Search for the cell housing the specified text and yield its [X, Y] center coordinate. 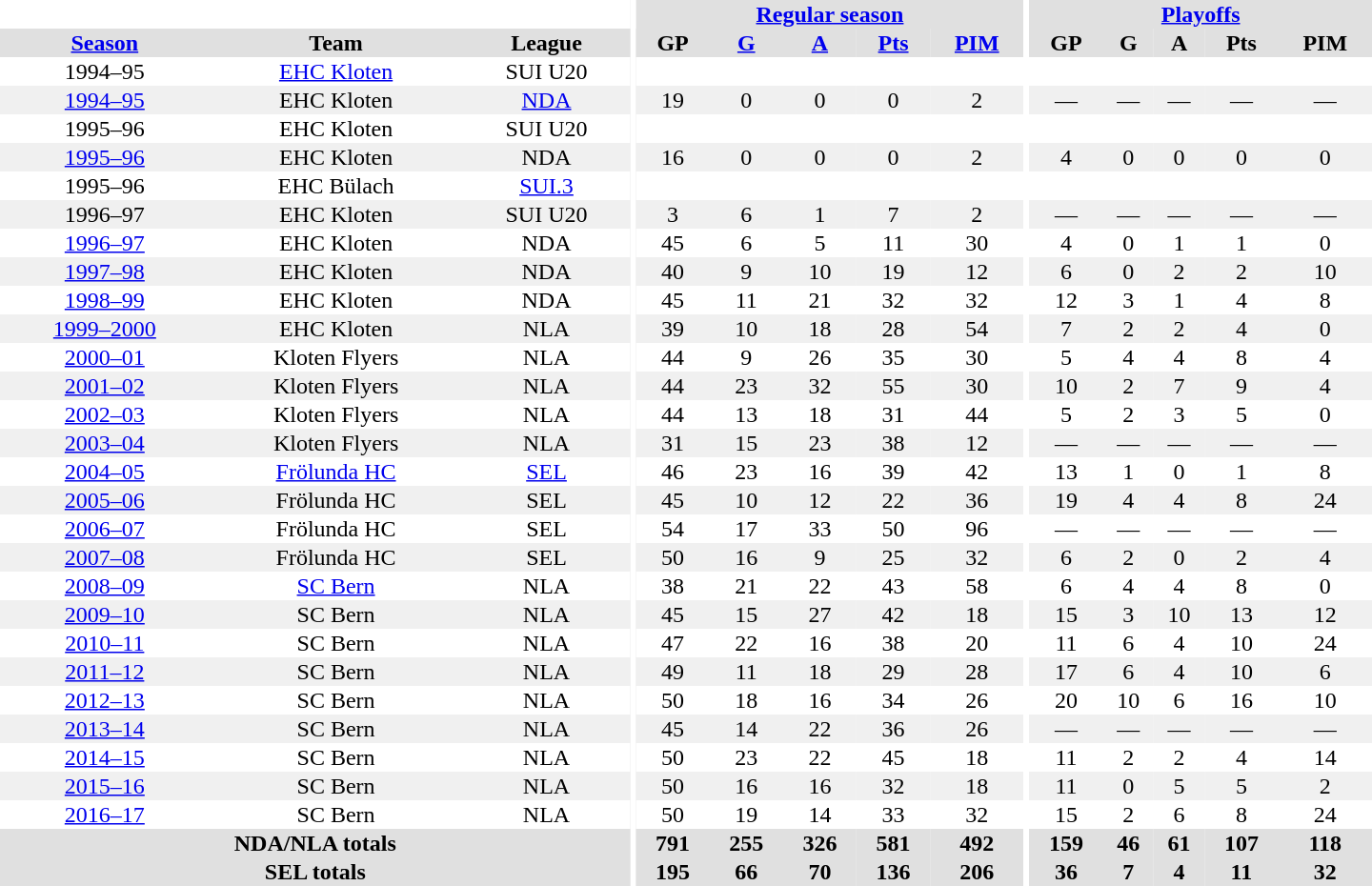
2004–05 [105, 472]
2015–16 [105, 786]
2008–09 [105, 586]
EHC Bülach [336, 186]
2011–12 [105, 672]
SUI.3 [546, 186]
Playoffs [1200, 14]
2005–06 [105, 500]
2012–13 [105, 700]
2010–11 [105, 643]
League [546, 43]
Regular season [831, 14]
2000–01 [105, 357]
1999–2000 [105, 329]
2014–15 [105, 757]
29 [894, 672]
66 [747, 872]
136 [894, 872]
NDA/NLA totals [315, 843]
70 [819, 872]
195 [673, 872]
1997–98 [105, 272]
49 [673, 672]
58 [977, 586]
55 [894, 386]
34 [894, 700]
61 [1180, 843]
492 [977, 843]
206 [977, 872]
27 [819, 614]
2003–04 [105, 443]
2007–08 [105, 557]
581 [894, 843]
2001–02 [105, 386]
SEL totals [315, 872]
118 [1324, 843]
791 [673, 843]
Team [336, 43]
2013–14 [105, 729]
107 [1241, 843]
255 [747, 843]
25 [894, 557]
1998–99 [105, 300]
35 [894, 357]
47 [673, 643]
326 [819, 843]
96 [977, 529]
2016–17 [105, 815]
2002–03 [105, 414]
159 [1065, 843]
2009–10 [105, 614]
43 [894, 586]
Season [105, 43]
2006–07 [105, 529]
40 [673, 272]
